From the cell containing the given text, extract its center point as [X, Y] coordinate. 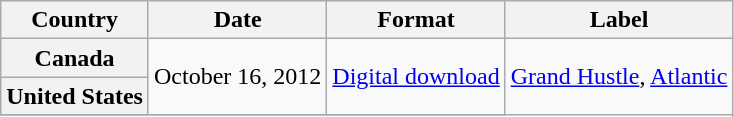
October 16, 2012 [237, 77]
United States [75, 96]
Date [237, 20]
Format [416, 20]
Label [619, 20]
Country [75, 20]
Digital download [416, 77]
Canada [75, 58]
Grand Hustle, Atlantic [619, 77]
